Detect which cell encompasses the target text, then output its [X, Y] center coordinate. 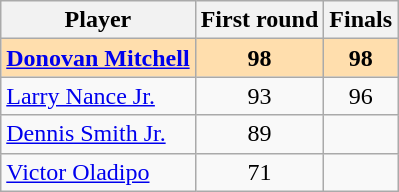
First round [260, 20]
89 [260, 134]
Dennis Smith Jr. [98, 134]
Victor Oladipo [98, 172]
71 [260, 172]
Player [98, 20]
Larry Nance Jr. [98, 96]
Finals [361, 20]
Donovan Mitchell [98, 58]
96 [361, 96]
93 [260, 96]
